Provide the [x, y] coordinate of the cell's center where the given text is located.  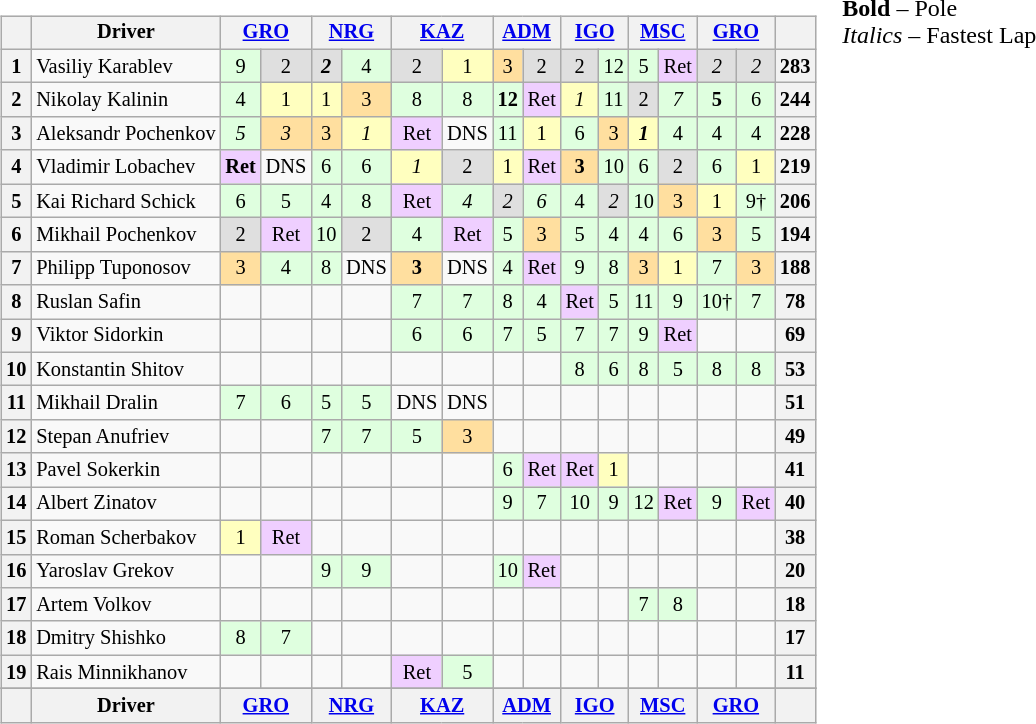
Roman Scherbakov [126, 537]
Vladimir Lobachev [126, 167]
13 [16, 470]
15 [16, 537]
Albert Zinatov [126, 504]
Konstantin Shitov [126, 369]
Artem Volkov [126, 605]
51 [795, 403]
Dmitry Shishko [126, 638]
Philipp Tuponosov [126, 268]
41 [795, 470]
Aleksandr Pochenkov [126, 134]
Vasiliy Karablev [126, 66]
188 [795, 268]
9† [756, 201]
Rais Minnikhanov [126, 672]
53 [795, 369]
78 [795, 302]
244 [795, 100]
Ruslan Safin [126, 302]
Pavel Sokerkin [126, 470]
Mikhail Pochenkov [126, 235]
283 [795, 66]
206 [795, 201]
Viktor Sidorkin [126, 336]
Stepan Anufriev [126, 437]
228 [795, 134]
69 [795, 336]
49 [795, 437]
194 [795, 235]
40 [795, 504]
Mikhail Dralin [126, 403]
14 [16, 504]
219 [795, 167]
20 [795, 571]
Kai Richard Schick [126, 201]
Yaroslav Grekov [126, 571]
Nikolay Kalinin [126, 100]
10† [717, 302]
19 [16, 672]
16 [16, 571]
38 [795, 537]
